Output the (X, Y) coordinate of the center of the cell containing the given text.  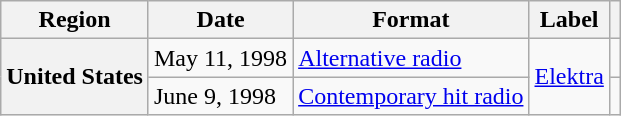
United States (75, 77)
Elektra (569, 77)
June 9, 1998 (220, 96)
Format (411, 20)
Contemporary hit radio (411, 96)
Region (75, 20)
Alternative radio (411, 58)
May 11, 1998 (220, 58)
Label (569, 20)
Date (220, 20)
